Locate the cell with the specified text and output its [X, Y] center coordinate. 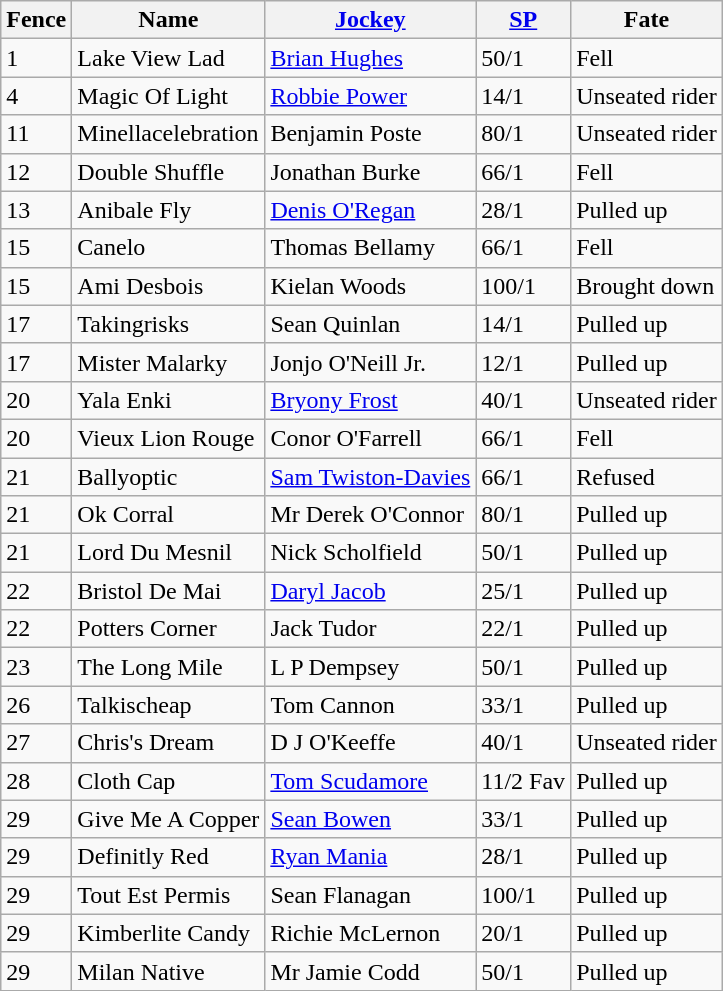
The Long Mile [168, 667]
23 [36, 667]
Fence [36, 20]
Richie McLernon [370, 933]
Definitly Red [168, 857]
Brought down [647, 286]
Bryony Frost [370, 400]
Takingrisks [168, 324]
Benjamin Poste [370, 134]
Denis O'Regan [370, 210]
Thomas Bellamy [370, 248]
Bristol De Mai [168, 591]
Kimberlite Candy [168, 933]
Kielan Woods [370, 286]
28 [36, 781]
Anibale Fly [168, 210]
Sean Flanagan [370, 895]
Jonjo O'Neill Jr. [370, 362]
1 [36, 58]
Mr Derek O'Connor [370, 515]
Ok Corral [168, 515]
Milan Native [168, 971]
22/1 [524, 629]
Refused [647, 477]
Tom Scudamore [370, 781]
Tout Est Permis [168, 895]
27 [36, 743]
Ballyoptic [168, 477]
Robbie Power [370, 96]
12/1 [524, 362]
11 [36, 134]
13 [36, 210]
Minellacelebration [168, 134]
Yala Enki [168, 400]
Lord Du Mesnil [168, 553]
Tom Cannon [370, 705]
12 [36, 172]
Sam Twiston-Davies [370, 477]
Sean Bowen [370, 819]
SP [524, 20]
Jack Tudor [370, 629]
Canelo [168, 248]
25/1 [524, 591]
4 [36, 96]
Daryl Jacob [370, 591]
Ami Desbois [168, 286]
20/1 [524, 933]
Name [168, 20]
Mister Malarky [168, 362]
Vieux Lion Rouge [168, 438]
Double Shuffle [168, 172]
Ryan Mania [370, 857]
L P Dempsey [370, 667]
Jonathan Burke [370, 172]
Chris's Dream [168, 743]
Brian Hughes [370, 58]
26 [36, 705]
Jockey [370, 20]
Magic Of Light [168, 96]
Fate [647, 20]
Mr Jamie Codd [370, 971]
Conor O'Farrell [370, 438]
11/2 Fav [524, 781]
Potters Corner [168, 629]
Lake View Lad [168, 58]
Cloth Cap [168, 781]
D J O'Keeffe [370, 743]
Give Me A Copper [168, 819]
Talkischeap [168, 705]
Sean Quinlan [370, 324]
Nick Scholfield [370, 553]
